Capture the cell that displays the provided text and extract its [x, y] central coordinate. 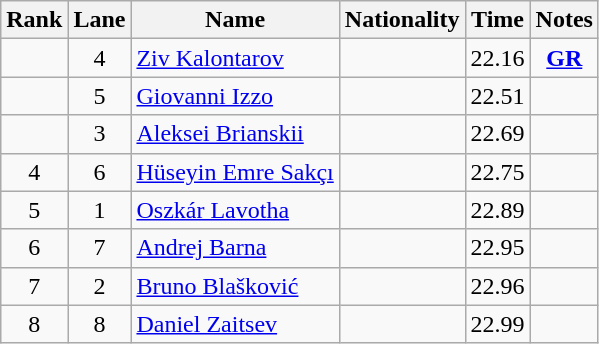
22.96 [498, 286]
Daniel Zaitsev [235, 324]
Hüseyin Emre Sakçı [235, 172]
Nationality [402, 20]
22.51 [498, 96]
22.75 [498, 172]
Bruno Blašković [235, 286]
Rank [34, 20]
Giovanni Izzo [235, 96]
Andrej Barna [235, 248]
Time [498, 20]
22.99 [498, 324]
22.16 [498, 58]
2 [100, 286]
Lane [100, 20]
GR [564, 58]
22.89 [498, 210]
Ziv Kalontarov [235, 58]
1 [100, 210]
Name [235, 20]
Oszkár Lavotha [235, 210]
Aleksei Brianskii [235, 134]
3 [100, 134]
Notes [564, 20]
22.95 [498, 248]
22.69 [498, 134]
